Search for the cell housing the specified text and yield its [x, y] center coordinate. 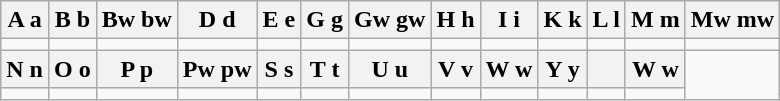
L l [606, 20]
B b [72, 20]
M m [655, 20]
A a [25, 20]
S s [279, 69]
Mw mw [732, 20]
U u [390, 69]
Pw pw [217, 69]
K k [562, 20]
Y y [562, 69]
Bw bw [136, 20]
P p [136, 69]
N n [25, 69]
V v [456, 69]
H h [456, 20]
E e [279, 20]
T t [325, 69]
I i [509, 20]
G g [325, 20]
O o [72, 69]
D d [217, 20]
Gw gw [390, 20]
